Search for the cell housing the specified text and yield its [X, Y] center coordinate. 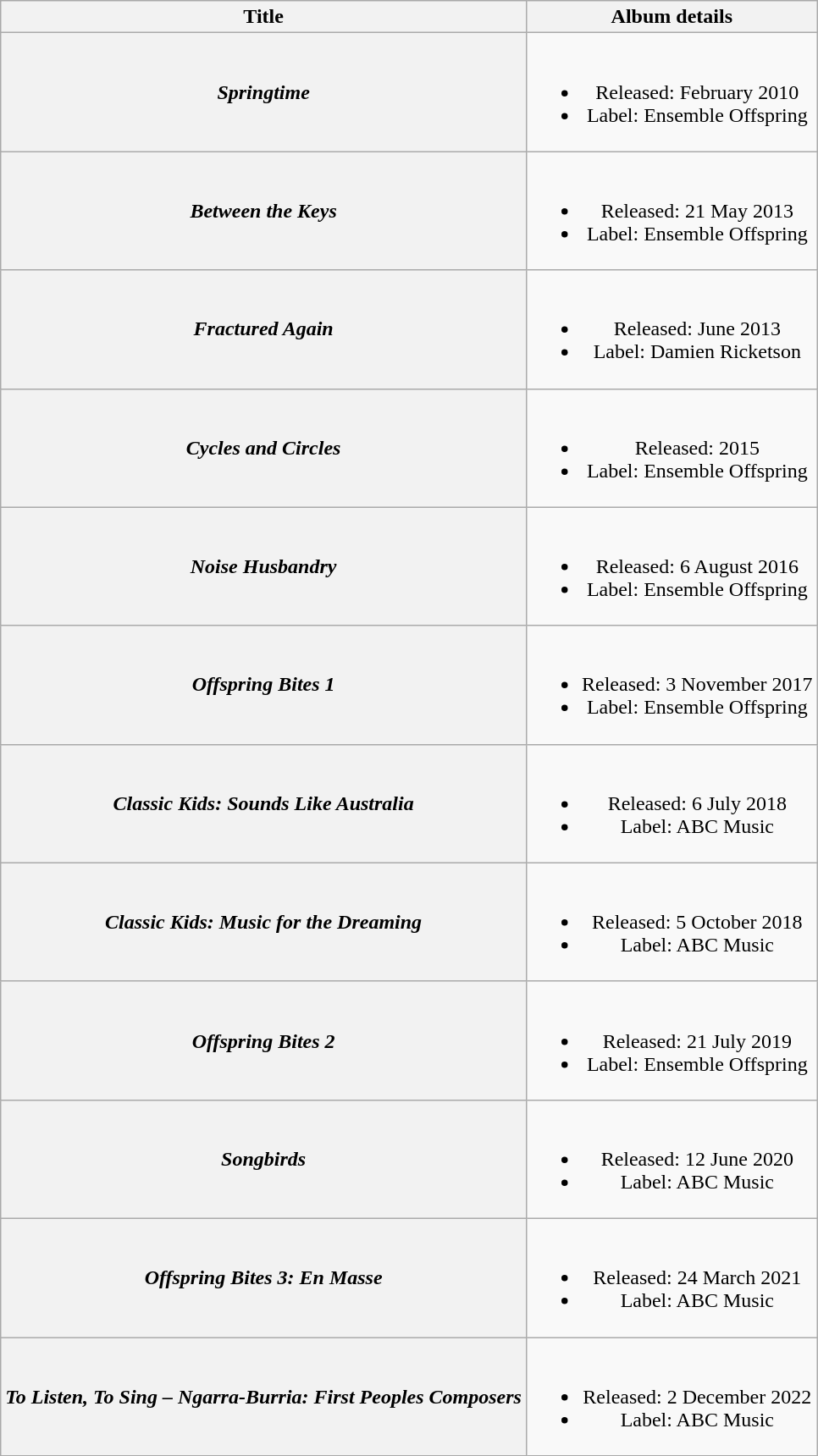
Offspring Bites 1 [264, 685]
Title [264, 17]
Springtime [264, 92]
Between the Keys [264, 211]
To Listen, To Sing – Ngarra-Burria: First Peoples Composers [264, 1397]
Released: 12 June 2020Label: ABC Music [672, 1159]
Released: 6 July 2018Label: ABC Music [672, 803]
Released: 2015Label: Ensemble Offspring [672, 448]
Released: 21 July 2019Label: Ensemble Offspring [672, 1040]
Cycles and Circles [264, 448]
Released: 6 August 2016Label: Ensemble Offspring [672, 566]
Classic Kids: Sounds Like Australia [264, 803]
Offspring Bites 2 [264, 1040]
Offspring Bites 3: En Masse [264, 1277]
Released: June 2013 Label: Damien Ricketson [672, 329]
Album details [672, 17]
Released: 3 November 2017Label: Ensemble Offspring [672, 685]
Released: February 2010Label: Ensemble Offspring [672, 92]
Noise Husbandry [264, 566]
Classic Kids: Music for the Dreaming [264, 922]
Released: 24 March 2021Label: ABC Music [672, 1277]
Songbirds [264, 1159]
Fractured Again [264, 329]
Released: 2 December 2022Label: ABC Music [672, 1397]
Released: 21 May 2013Label: Ensemble Offspring [672, 211]
Released: 5 October 2018Label: ABC Music [672, 922]
